Provide the [x, y] coordinate of the cell's center where the given text is located.  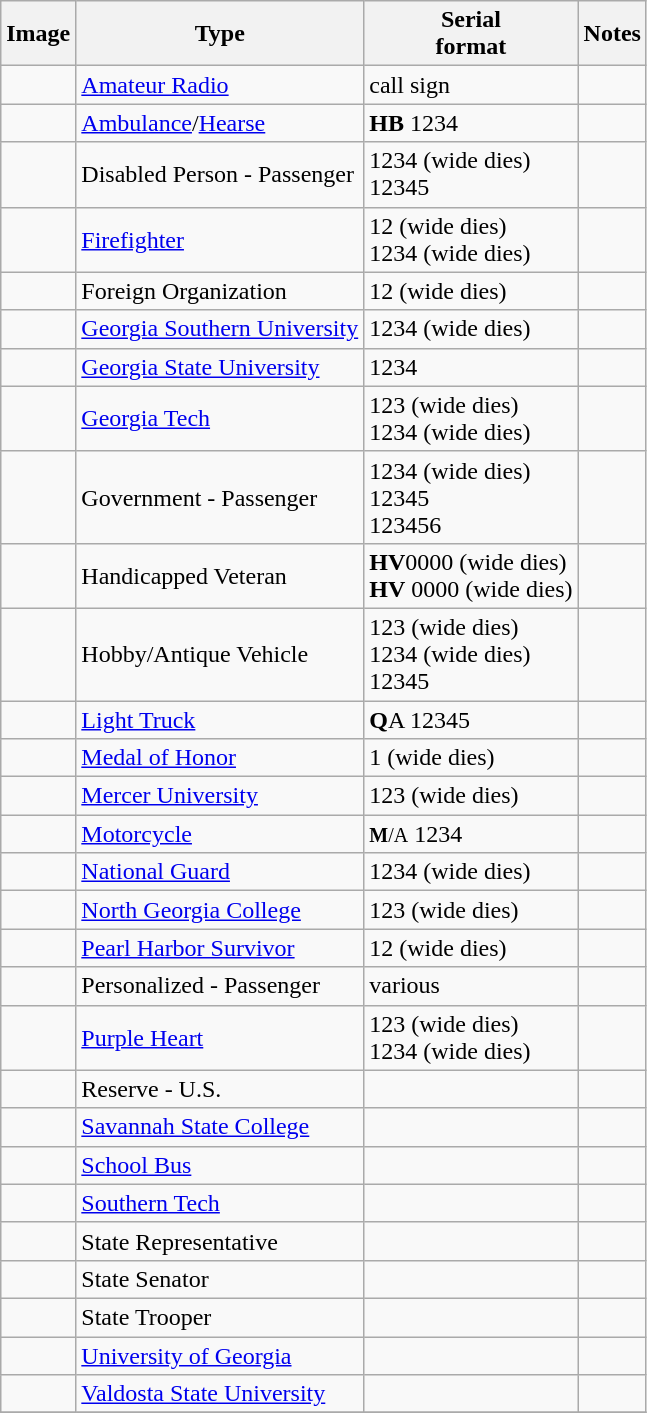
Mercer University [220, 796]
Medal of Honor [220, 758]
Light Truck [220, 719]
State Trooper [220, 1317]
12 (wide dies)1234 (wide dies) [471, 240]
Hobby/Antique Vehicle [220, 654]
various [471, 986]
Foreign Organization [220, 291]
Firefighter [220, 240]
Georgia Southern University [220, 329]
North Georgia College [220, 910]
1234 (wide dies)12345 [471, 174]
Notes [612, 34]
M/A 1234 [471, 834]
call sign [471, 85]
Reserve - U.S. [220, 1089]
Handicapped Veteran [220, 576]
Valdosta State University [220, 1394]
QA 12345 [471, 719]
Pearl Harbor Survivor [220, 948]
Georgia State University [220, 367]
Ambulance/Hearse [220, 123]
HB 1234 [471, 123]
Disabled Person - Passenger [220, 174]
Personalized - Passenger [220, 986]
School Bus [220, 1165]
University of Georgia [220, 1355]
1 (wide dies) [471, 758]
State Senator [220, 1279]
Southern Tech [220, 1203]
Image [38, 34]
Type [220, 34]
Serialformat [471, 34]
Government - Passenger [220, 497]
Purple Heart [220, 1038]
Amateur Radio [220, 85]
Motorcycle [220, 834]
National Guard [220, 872]
State Representative [220, 1241]
1234 (wide dies)12345123456 [471, 497]
1234 [471, 367]
123 (wide dies)1234 (wide dies)12345 [471, 654]
Georgia Tech [220, 418]
HV0000 (wide dies)HV 0000 (wide dies) [471, 576]
Savannah State College [220, 1127]
